Determine the [x, y] coordinate at the center of the cell enclosing the given text.  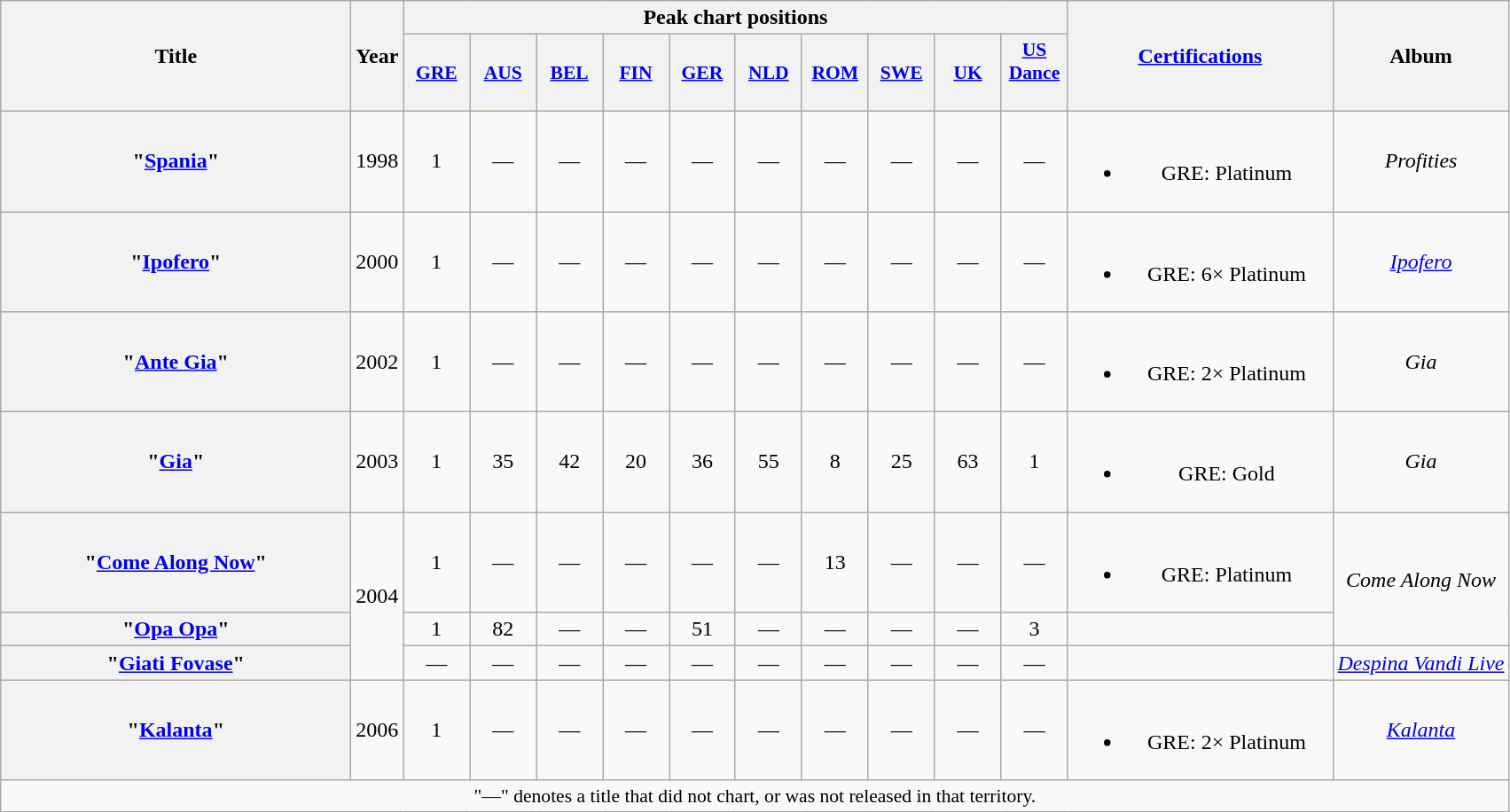
GRE [436, 73]
51 [702, 629]
ROM [835, 73]
36 [702, 463]
"Ante Gia" [176, 362]
"Gia" [176, 463]
GRE: 6× Platinum [1201, 261]
GRE: Gold [1201, 463]
25 [901, 463]
3 [1034, 629]
42 [569, 463]
2003 [378, 463]
"Kalanta" [176, 730]
63 [968, 463]
"Giati Fovase" [176, 663]
BEL [569, 73]
8 [835, 463]
2002 [378, 362]
UK [968, 73]
Title [176, 57]
13 [835, 562]
Peak chart positions [736, 18]
"—" denotes a title that did not chart, or was not released in that territory. [755, 796]
Despina Vandi Live [1420, 663]
2004 [378, 596]
Come Along Now [1420, 580]
Certifications [1201, 57]
FIN [637, 73]
35 [504, 463]
Profities [1420, 161]
82 [504, 629]
2000 [378, 261]
NLD [768, 73]
Kalanta [1420, 730]
"Opa Opa" [176, 629]
US Dance [1034, 73]
1998 [378, 161]
AUS [504, 73]
"Spania" [176, 161]
2006 [378, 730]
Album [1420, 57]
"Come Along Now" [176, 562]
Year [378, 57]
GER [702, 73]
Ipofero [1420, 261]
SWE [901, 73]
20 [637, 463]
55 [768, 463]
"Ipofero" [176, 261]
